Detect which cell encompasses the target text, then output its (x, y) center coordinate. 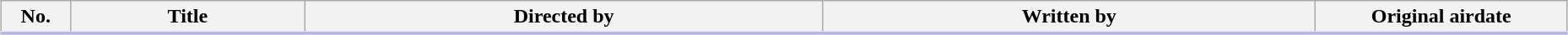
Original airdate (1441, 17)
Written by (1068, 17)
Directed by (564, 17)
No. (35, 17)
Title (187, 17)
